Pinpoint the cell where the given text exists, returning its (x, y) midpoint coordinate. 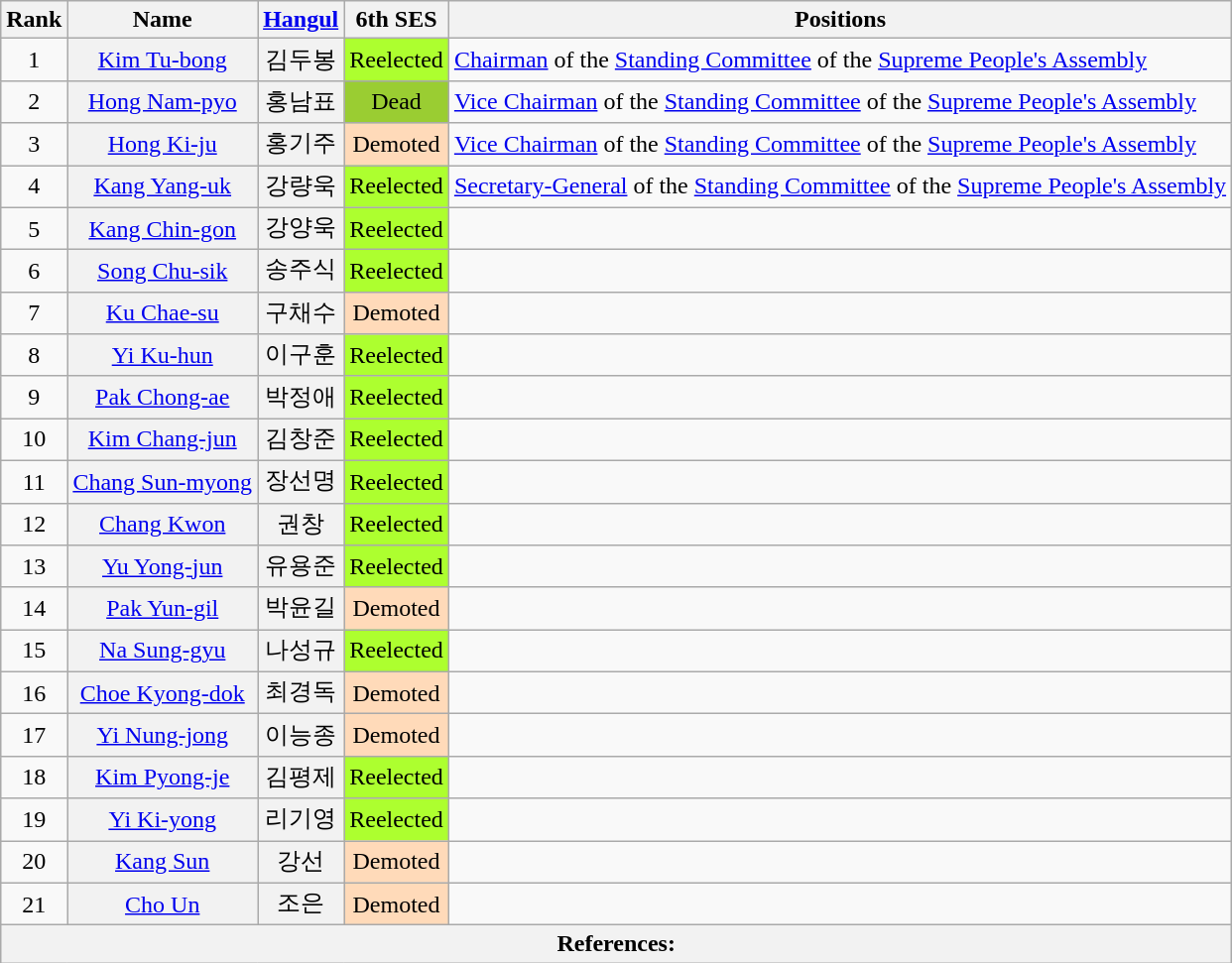
9 (34, 397)
Yi Nung-jong (163, 736)
Rank (34, 20)
Kim Chang-jun (163, 440)
Pak Chong-ae (163, 397)
1 (34, 60)
Kim Pyong-je (163, 778)
Kang Sun (163, 863)
Dead (397, 101)
15 (34, 651)
Hong Nam-pyo (163, 101)
장선명 (302, 482)
김평제 (302, 778)
송주식 (302, 272)
10 (34, 440)
Choe Kyong-dok (163, 692)
Chang Kwon (163, 524)
Yi Ki-yong (163, 819)
16 (34, 692)
20 (34, 863)
Kang Yang-uk (163, 186)
19 (34, 819)
6th SES (397, 20)
Name (163, 20)
3 (34, 145)
Chairman of the Standing Committee of the Supreme People's Assembly (839, 60)
7 (34, 313)
18 (34, 778)
구채수 (302, 313)
12 (34, 524)
5 (34, 228)
Hong Ki-ju (163, 145)
홍남표 (302, 101)
최경독 (302, 692)
권창 (302, 524)
Chang Sun-myong (163, 482)
14 (34, 609)
8 (34, 355)
Positions (839, 20)
2 (34, 101)
강량욱 (302, 186)
Pak Yun-gil (163, 609)
Kang Chin-gon (163, 228)
김두봉 (302, 60)
나성규 (302, 651)
Yu Yong-jun (163, 567)
Secretary-General of the Standing Committee of the Supreme People's Assembly (839, 186)
김창준 (302, 440)
리기영 (302, 819)
강선 (302, 863)
17 (34, 736)
박윤길 (302, 609)
Ku Chae-su (163, 313)
홍기주 (302, 145)
References: (617, 944)
강양욱 (302, 228)
유용준 (302, 567)
6 (34, 272)
Hangul (302, 20)
이능종 (302, 736)
박정애 (302, 397)
Na Sung-gyu (163, 651)
Song Chu-sik (163, 272)
조은 (302, 904)
21 (34, 904)
4 (34, 186)
Cho Un (163, 904)
이구훈 (302, 355)
13 (34, 567)
Yi Ku-hun (163, 355)
Kim Tu-bong (163, 60)
11 (34, 482)
